Output the [X, Y] coordinate of the center of the cell containing the given text.  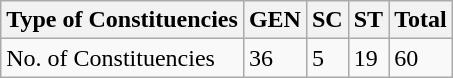
GEN [274, 20]
5 [327, 58]
60 [421, 58]
ST [368, 20]
Total [421, 20]
36 [274, 58]
No. of Constituencies [122, 58]
Type of Constituencies [122, 20]
19 [368, 58]
SC [327, 20]
